Return the [x, y] coordinate for the center point of the cell that contains the specified text.  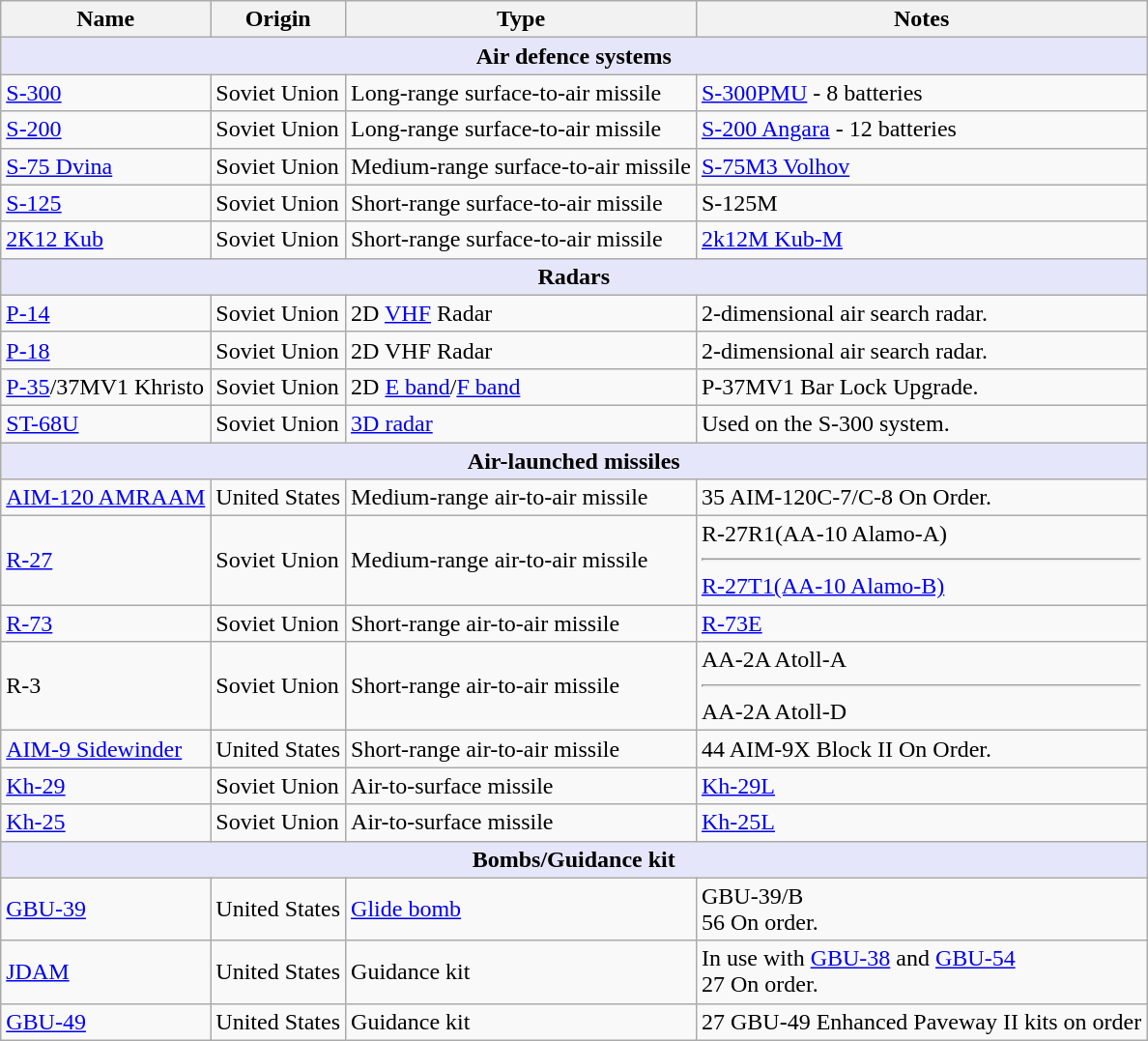
P-37MV1 Bar Lock Upgrade. [921, 387]
ST-68U [106, 423]
R-73 [106, 623]
35 AIM-120C-7/C-8 On Order. [921, 498]
3D radar [522, 423]
R-3 [106, 686]
2D E band/F band [522, 387]
S-200 [106, 130]
P-35/37MV1 Khristo [106, 387]
JDAM [106, 972]
Name [106, 19]
Kh-29 [106, 786]
P-18 [106, 350]
Air defence systems [574, 56]
GBU-39/B56 On order. [921, 909]
AA-2A Atoll-AAA-2A Atoll-D [921, 686]
P-14 [106, 313]
Air-launched missiles [574, 461]
GBU-49 [106, 1022]
AIM-9 Sidewinder [106, 749]
GBU-39 [106, 909]
S-75M3 Volhov [921, 166]
S-200 Angara - 12 batteries [921, 130]
Origin [278, 19]
Radars [574, 276]
2k12M Kub-M [921, 240]
2K12 Kub [106, 240]
R-73E [921, 623]
Medium-range surface-to-air missile [522, 166]
Kh-25L [921, 823]
AIM-120 AMRAAM [106, 498]
R-27 [106, 561]
Glide bomb [522, 909]
Notes [921, 19]
Kh-25 [106, 823]
S-300 [106, 93]
Type [522, 19]
Kh-29L [921, 786]
In use with GBU-38 and GBU-5427 On order. [921, 972]
S-125 [106, 203]
S-125M [921, 203]
S-75 Dvina [106, 166]
S-300PMU - 8 batteries [921, 93]
Used on the S-300 system. [921, 423]
44 AIM-9X Block II On Order. [921, 749]
27 GBU-49 Enhanced Paveway II kits on order [921, 1022]
Bombs/Guidance kit [574, 859]
R-27R1(AA-10 Alamo-A)R-27T1(AA-10 Alamo-B) [921, 561]
